Provide the [X, Y] coordinate of the cell's center where the given text is located.  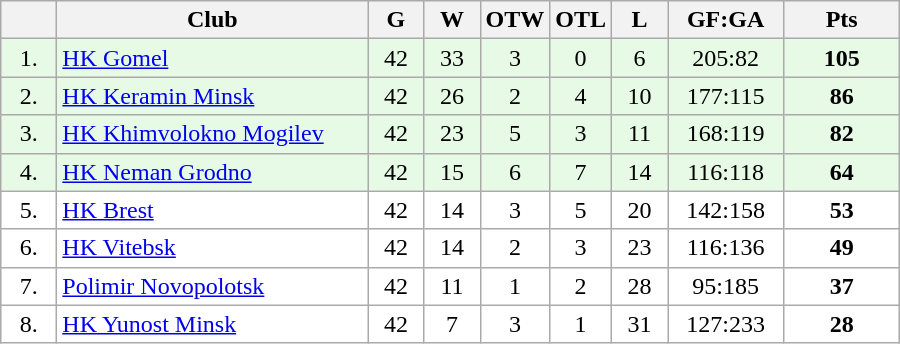
Pts [842, 20]
4. [29, 172]
86 [842, 96]
4 [581, 96]
OTL [581, 20]
127:233 [726, 324]
HK Yunost Minsk [212, 324]
HK Khimvolokno Mogilev [212, 134]
116:136 [726, 248]
GF:GA [726, 20]
L [640, 20]
10 [640, 96]
1. [29, 58]
Polimir Novopolotsk [212, 286]
HK Vitebsk [212, 248]
49 [842, 248]
Club [212, 20]
OTW [515, 20]
2. [29, 96]
5. [29, 210]
7. [29, 286]
HK Gomel [212, 58]
33 [452, 58]
53 [842, 210]
W [452, 20]
26 [452, 96]
0 [581, 58]
142:158 [726, 210]
HK Keramin Minsk [212, 96]
116:118 [726, 172]
82 [842, 134]
15 [452, 172]
205:82 [726, 58]
G [396, 20]
6. [29, 248]
3. [29, 134]
20 [640, 210]
95:185 [726, 286]
8. [29, 324]
31 [640, 324]
HK Brest [212, 210]
168:119 [726, 134]
177:115 [726, 96]
64 [842, 172]
HK Neman Grodno [212, 172]
105 [842, 58]
37 [842, 286]
